Locate the cell with the specified text and output its [x, y] center coordinate. 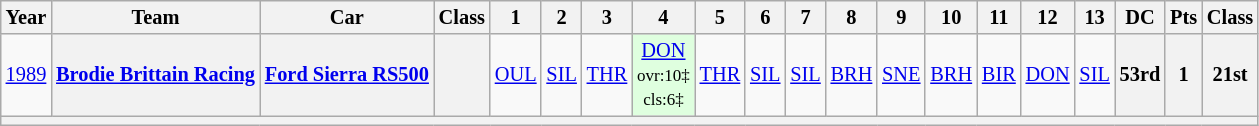
9 [901, 17]
10 [951, 17]
OUL [516, 75]
Year [26, 17]
6 [765, 17]
7 [805, 17]
5 [720, 17]
13 [1094, 17]
8 [852, 17]
DON [1048, 75]
Brodie Brittain Racing [156, 75]
DC [1140, 17]
21st [1230, 75]
Team [156, 17]
1989 [26, 75]
DONovr:10‡cls:6‡ [664, 75]
Car [347, 17]
3 [607, 17]
53rd [1140, 75]
4 [664, 17]
11 [999, 17]
Pts [1184, 17]
SNE [901, 75]
12 [1048, 17]
Ford Sierra RS500 [347, 75]
BIR [999, 75]
2 [561, 17]
